Search for the cell housing the specified text and yield its [x, y] center coordinate. 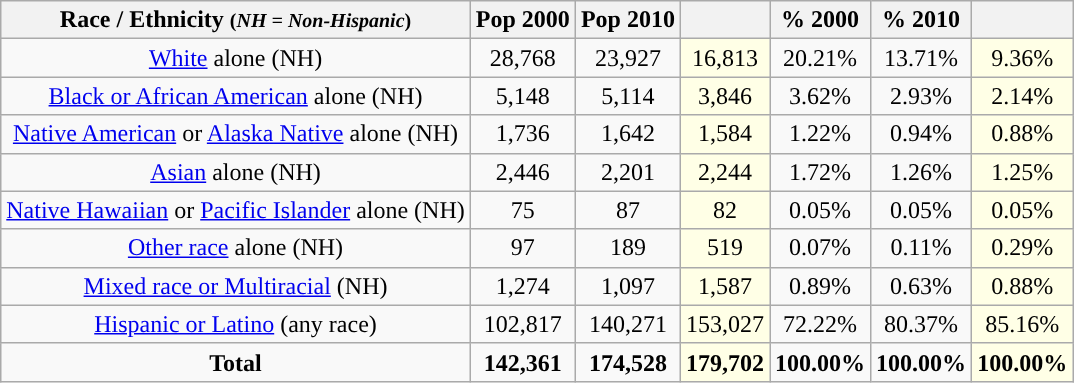
1.26% [922, 172]
5,148 [522, 96]
Hispanic or Latino (any race) [236, 324]
97 [522, 248]
Total [236, 362]
Pop 2000 [522, 20]
Black or African American alone (NH) [236, 96]
5,114 [628, 96]
85.16% [1022, 324]
3.62% [820, 96]
0.07% [820, 248]
% 2000 [820, 20]
Asian alone (NH) [236, 172]
Native American or Alaska Native alone (NH) [236, 134]
Pop 2010 [628, 20]
White alone (NH) [236, 58]
Native Hawaiian or Pacific Islander alone (NH) [236, 210]
142,361 [522, 362]
1.25% [1022, 172]
Race / Ethnicity (NH = Non-Hispanic) [236, 20]
1,736 [522, 134]
16,813 [724, 58]
2,446 [522, 172]
1,642 [628, 134]
72.22% [820, 324]
3,846 [724, 96]
0.63% [922, 286]
179,702 [724, 362]
153,027 [724, 324]
1.22% [820, 134]
174,528 [628, 362]
102,817 [522, 324]
82 [724, 210]
87 [628, 210]
140,271 [628, 324]
1,584 [724, 134]
0.11% [922, 248]
80.37% [922, 324]
28,768 [522, 58]
9.36% [1022, 58]
0.29% [1022, 248]
0.94% [922, 134]
1,587 [724, 286]
519 [724, 248]
Mixed race or Multiracial (NH) [236, 286]
2,244 [724, 172]
189 [628, 248]
2,201 [628, 172]
% 2010 [922, 20]
13.71% [922, 58]
1,097 [628, 286]
1,274 [522, 286]
75 [522, 210]
20.21% [820, 58]
0.89% [820, 286]
23,927 [628, 58]
2.93% [922, 96]
1.72% [820, 172]
Other race alone (NH) [236, 248]
2.14% [1022, 96]
